Capture the cell that displays the provided text and extract its (x, y) central coordinate. 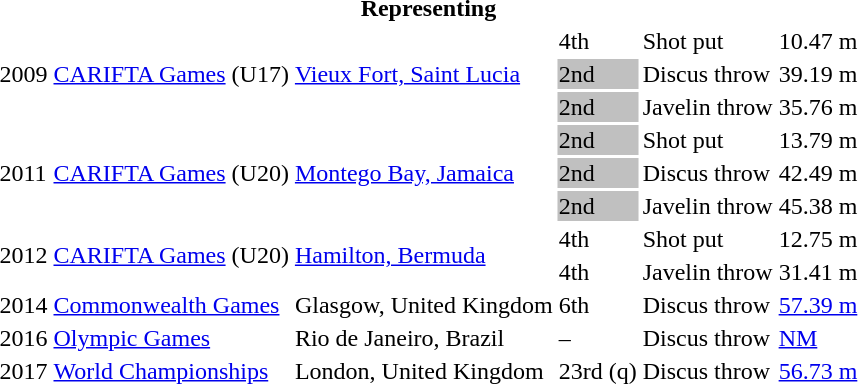
Olympic Games (171, 338)
Vieux Fort, Saint Lucia (424, 74)
Commonwealth Games (171, 305)
CARIFTA Games (U17) (171, 74)
Hamilton, Bermuda (424, 256)
Rio de Janeiro, Brazil (424, 338)
– (598, 338)
Glasgow, United Kingdom (424, 305)
Montego Bay, Jamaica (424, 173)
6th (598, 305)
